Provide the [x, y] coordinate of the cell's center where the given text is located.  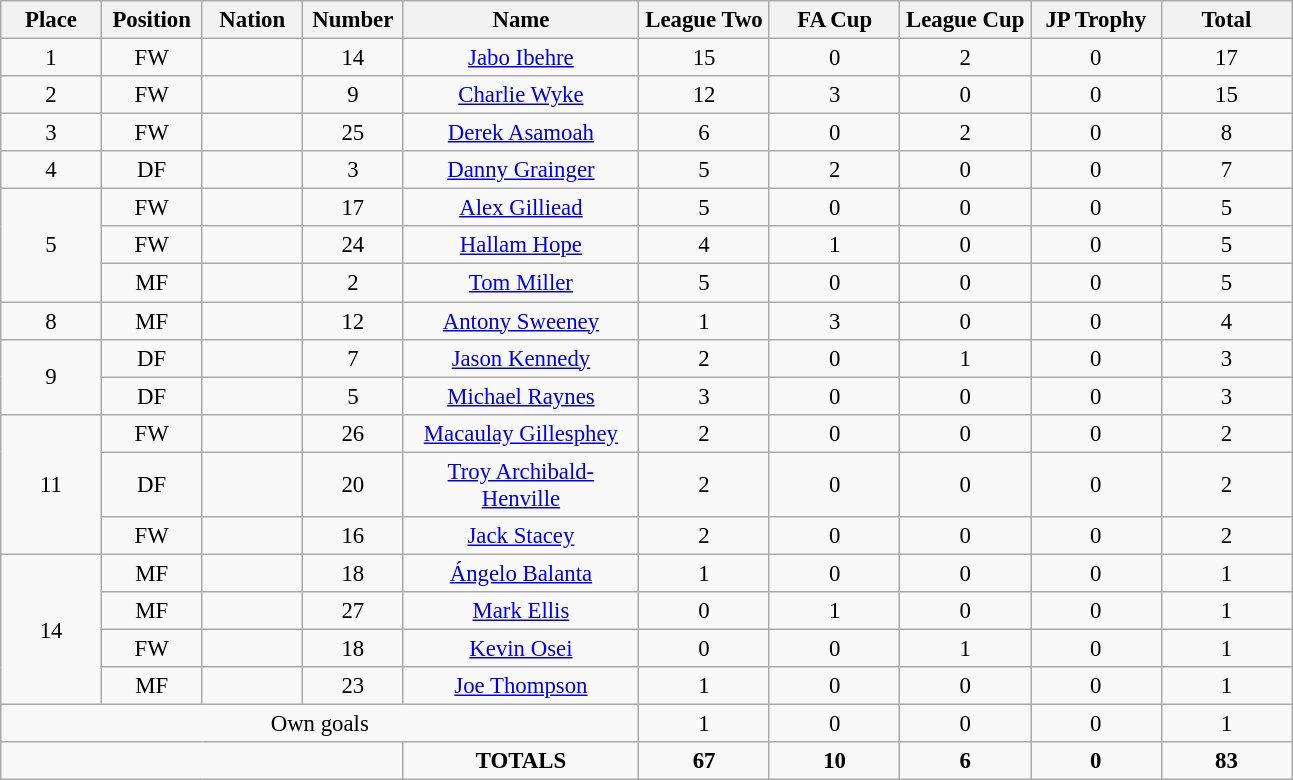
26 [354, 433]
Tom Miller [521, 283]
25 [354, 133]
Derek Asamoah [521, 133]
Jabo Ibehre [521, 58]
Charlie Wyke [521, 95]
Position [152, 20]
Total [1226, 20]
Own goals [320, 724]
23 [354, 686]
Ángelo Balanta [521, 573]
67 [704, 761]
Hallam Hope [521, 245]
27 [354, 611]
Troy Archibald-Henville [521, 484]
Place [52, 20]
Nation [252, 20]
Michael Raynes [521, 396]
Alex Gilliead [521, 208]
16 [354, 536]
Kevin Osei [521, 648]
TOTALS [521, 761]
League Two [704, 20]
20 [354, 484]
10 [834, 761]
Danny Grainger [521, 170]
Number [354, 20]
Jack Stacey [521, 536]
Macaulay Gillesphey [521, 433]
League Cup [966, 20]
JP Trophy [1096, 20]
FA Cup [834, 20]
83 [1226, 761]
Jason Kennedy [521, 358]
Mark Ellis [521, 611]
Joe Thompson [521, 686]
Antony Sweeney [521, 321]
24 [354, 245]
Name [521, 20]
11 [52, 484]
